Return [X, Y] of the center of cell containing provided text 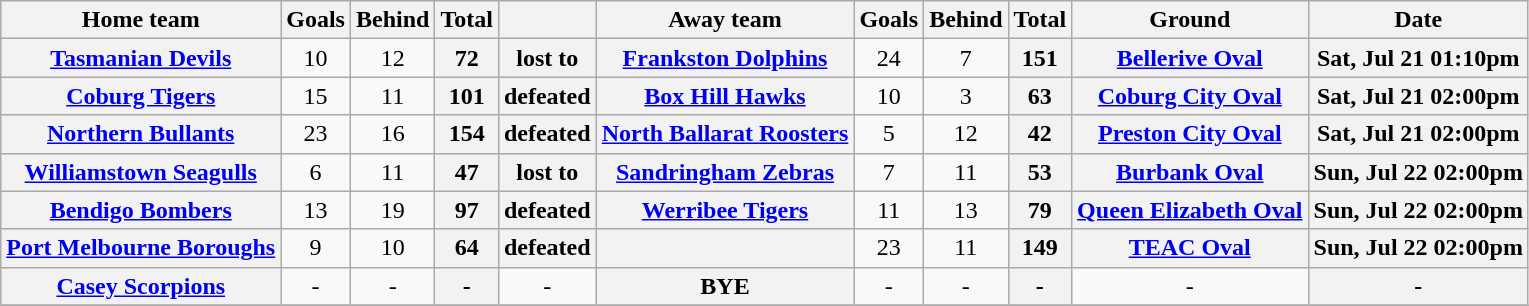
64 [467, 248]
Bellerive Oval [1190, 58]
Away team [725, 20]
154 [467, 134]
Werribee Tigers [725, 210]
72 [467, 58]
5 [889, 134]
Date [1418, 20]
North Ballarat Roosters [725, 134]
16 [392, 134]
63 [1040, 96]
15 [316, 96]
24 [889, 58]
47 [467, 172]
79 [1040, 210]
TEAC Oval [1190, 248]
42 [1040, 134]
Home team [141, 20]
Ground [1190, 20]
101 [467, 96]
Coburg City Oval [1190, 96]
Queen Elizabeth Oval [1190, 210]
97 [467, 210]
BYE [725, 286]
9 [316, 248]
Frankston Dolphins [725, 58]
149 [1040, 248]
Sat, Jul 21 01:10pm [1418, 58]
Williamstown Seagulls [141, 172]
Northern Bullants [141, 134]
Casey Scorpions [141, 286]
Burbank Oval [1190, 172]
151 [1040, 58]
Box Hill Hawks [725, 96]
3 [966, 96]
Coburg Tigers [141, 96]
53 [1040, 172]
19 [392, 210]
Tasmanian Devils [141, 58]
Port Melbourne Boroughs [141, 248]
6 [316, 172]
Sandringham Zebras [725, 172]
Preston City Oval [1190, 134]
Bendigo Bombers [141, 210]
